Identify which cell holds the provided text, then report its [X, Y] central coordinate. 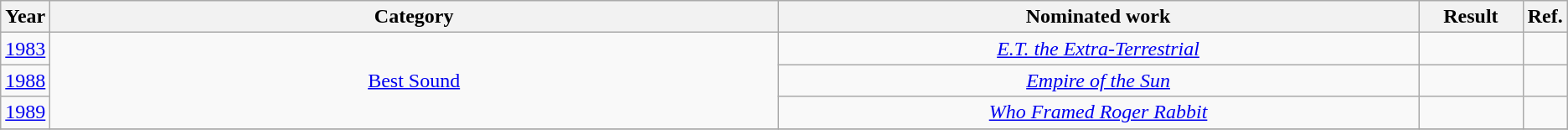
1988 [25, 81]
1989 [25, 112]
Who Framed Roger Rabbit [1097, 112]
Year [25, 17]
1983 [25, 49]
Ref. [1545, 17]
Category [414, 17]
E.T. the Extra-Terrestrial [1097, 49]
Result [1471, 17]
Nominated work [1097, 17]
Empire of the Sun [1097, 81]
Best Sound [414, 81]
